Identify which cell holds the provided text, then report its [X, Y] central coordinate. 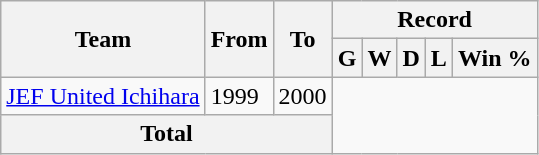
From [239, 39]
1999 [239, 96]
W [380, 58]
2000 [302, 96]
JEF United Ichihara [103, 96]
Win % [494, 58]
G [347, 58]
Total [166, 134]
L [438, 58]
D [411, 58]
To [302, 39]
Record [434, 20]
Team [103, 39]
